For the text-containing cell, return its midpoint in [x, y] coordinate format. 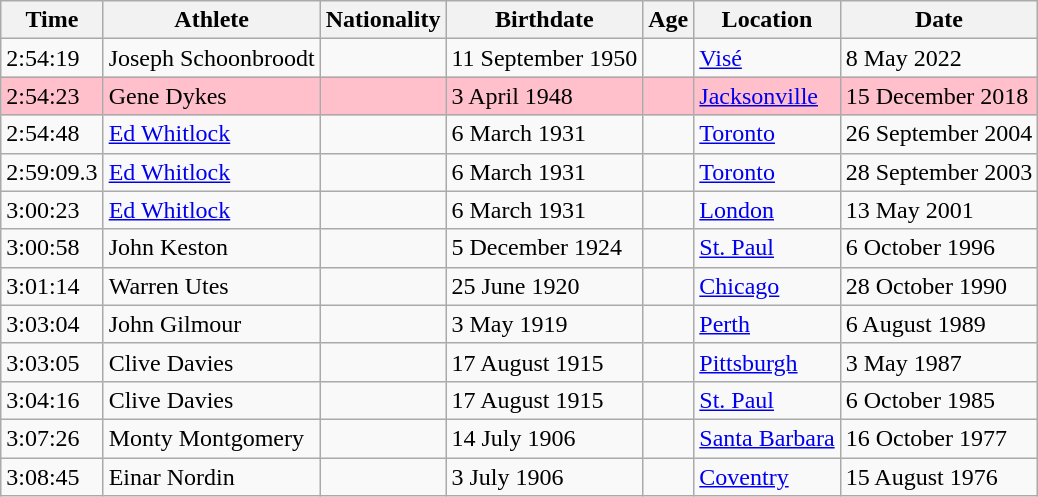
Coventry [767, 477]
3:00:58 [52, 248]
28 October 1990 [939, 286]
8 May 2022 [939, 58]
3 July 1906 [544, 477]
Time [52, 20]
6 October 1985 [939, 400]
Gene Dykes [212, 96]
2:54:19 [52, 58]
3:04:16 [52, 400]
Athlete [212, 20]
Monty Montgomery [212, 438]
Joseph Schoonbroodt [212, 58]
Visé [767, 58]
Santa Barbara [767, 438]
13 May 2001 [939, 210]
Pittsburgh [767, 362]
3:01:14 [52, 286]
2:59:09.3 [52, 172]
3 May 1987 [939, 362]
London [767, 210]
3:07:26 [52, 438]
25 June 1920 [544, 286]
Birthdate [544, 20]
3:08:45 [52, 477]
2:54:48 [52, 134]
15 December 2018 [939, 96]
Einar Nordin [212, 477]
3:03:05 [52, 362]
16 October 1977 [939, 438]
11 September 1950 [544, 58]
Nationality [383, 20]
15 August 1976 [939, 477]
Location [767, 20]
John Gilmour [212, 324]
26 September 2004 [939, 134]
28 September 2003 [939, 172]
Chicago [767, 286]
Age [668, 20]
3:00:23 [52, 210]
6 August 1989 [939, 324]
2:54:23 [52, 96]
14 July 1906 [544, 438]
6 October 1996 [939, 248]
Date [939, 20]
Perth [767, 324]
3 May 1919 [544, 324]
3 April 1948 [544, 96]
5 December 1924 [544, 248]
John Keston [212, 248]
3:03:04 [52, 324]
Warren Utes [212, 286]
Jacksonville [767, 96]
